Determine the [X, Y] coordinate at the center of the cell enclosing the given text.  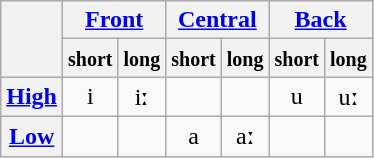
Front [114, 20]
Central [218, 20]
u [297, 97]
iː [142, 97]
i [91, 97]
Back [320, 20]
High [32, 97]
uː [348, 97]
aː [245, 136]
a [194, 136]
Low [32, 136]
